Pinpoint the cell where the given text exists, returning its [X, Y] midpoint coordinate. 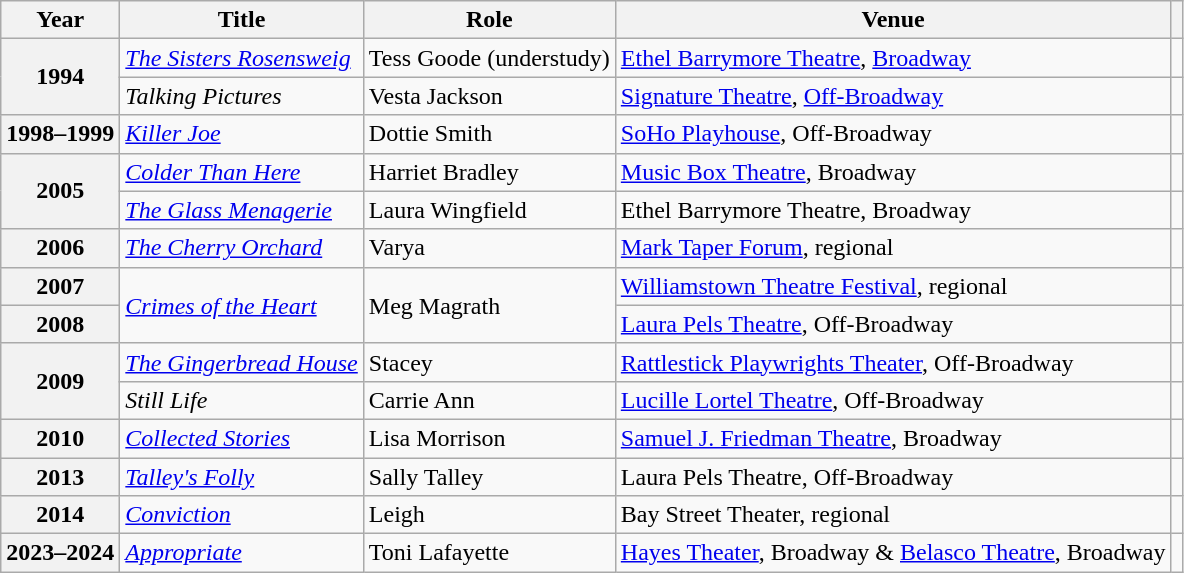
Still Life [242, 400]
Title [242, 20]
Appropriate [242, 553]
Varya [489, 248]
Rattlestick Playwrights Theater, Off-Broadway [893, 362]
The Glass Menagerie [242, 210]
Collected Stories [242, 438]
Vesta Jackson [489, 96]
2009 [60, 381]
Lucille Lortel Theatre, Off-Broadway [893, 400]
Carrie Ann [489, 400]
Role [489, 20]
Talking Pictures [242, 96]
SoHo Playhouse, Off-Broadway [893, 134]
Meg Magrath [489, 305]
Toni Lafayette [489, 553]
Lisa Morrison [489, 438]
The Sisters Rosensweig [242, 58]
Year [60, 20]
Hayes Theater, Broadway & Belasco Theatre, Broadway [893, 553]
Venue [893, 20]
Tess Goode (understudy) [489, 58]
The Cherry Orchard [242, 248]
Leigh [489, 515]
Bay Street Theater, regional [893, 515]
1994 [60, 77]
Crimes of the Heart [242, 305]
Harriet Bradley [489, 172]
2005 [60, 191]
Samuel J. Friedman Theatre, Broadway [893, 438]
Dottie Smith [489, 134]
2013 [60, 477]
Laura Wingfield [489, 210]
The Gingerbread House [242, 362]
Stacey [489, 362]
Sally Talley [489, 477]
2014 [60, 515]
2023–2024 [60, 553]
Mark Taper Forum, regional [893, 248]
Music Box Theatre, Broadway [893, 172]
1998–1999 [60, 134]
Signature Theatre, Off-Broadway [893, 96]
Conviction [242, 515]
Talley's Folly [242, 477]
Colder Than Here [242, 172]
2006 [60, 248]
2007 [60, 286]
Williamstown Theatre Festival, regional [893, 286]
Killer Joe [242, 134]
2010 [60, 438]
2008 [60, 324]
